For the text-containing cell, return its midpoint in [x, y] coordinate format. 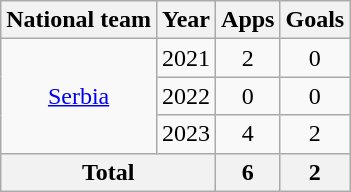
2021 [186, 58]
2023 [186, 134]
National team [79, 20]
Apps [248, 20]
Goals [315, 20]
6 [248, 172]
2022 [186, 96]
Year [186, 20]
Total [108, 172]
4 [248, 134]
Serbia [79, 96]
